From the cell containing the given text, extract its center point as [X, Y] coordinate. 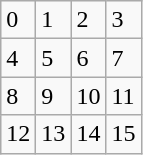
6 [88, 58]
14 [88, 134]
7 [124, 58]
5 [54, 58]
8 [18, 96]
15 [124, 134]
1 [54, 20]
10 [88, 96]
3 [124, 20]
0 [18, 20]
9 [54, 96]
4 [18, 58]
12 [18, 134]
13 [54, 134]
2 [88, 20]
11 [124, 96]
